For the text-containing cell, return its midpoint in [x, y] coordinate format. 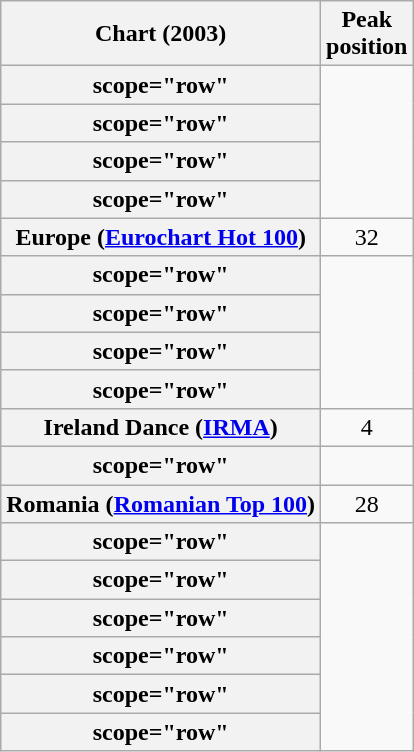
32 [367, 237]
4 [367, 427]
Peakposition [367, 34]
28 [367, 503]
Chart (2003) [161, 34]
Europe (Eurochart Hot 100) [161, 237]
Ireland Dance (IRMA) [161, 427]
Romania (Romanian Top 100) [161, 503]
